Locate the cell with the specified text and output its [X, Y] center coordinate. 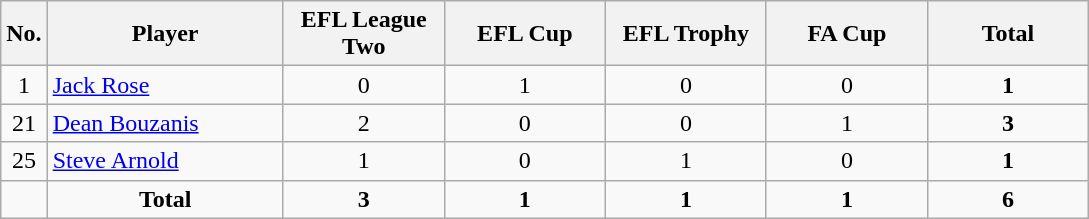
EFL League Two [364, 34]
Player [165, 34]
Steve Arnold [165, 161]
21 [24, 123]
6 [1008, 199]
25 [24, 161]
No. [24, 34]
Dean Bouzanis [165, 123]
2 [364, 123]
Jack Rose [165, 85]
EFL Cup [524, 34]
FA Cup [846, 34]
EFL Trophy [686, 34]
